Identify which cell holds the provided text, then report its (x, y) central coordinate. 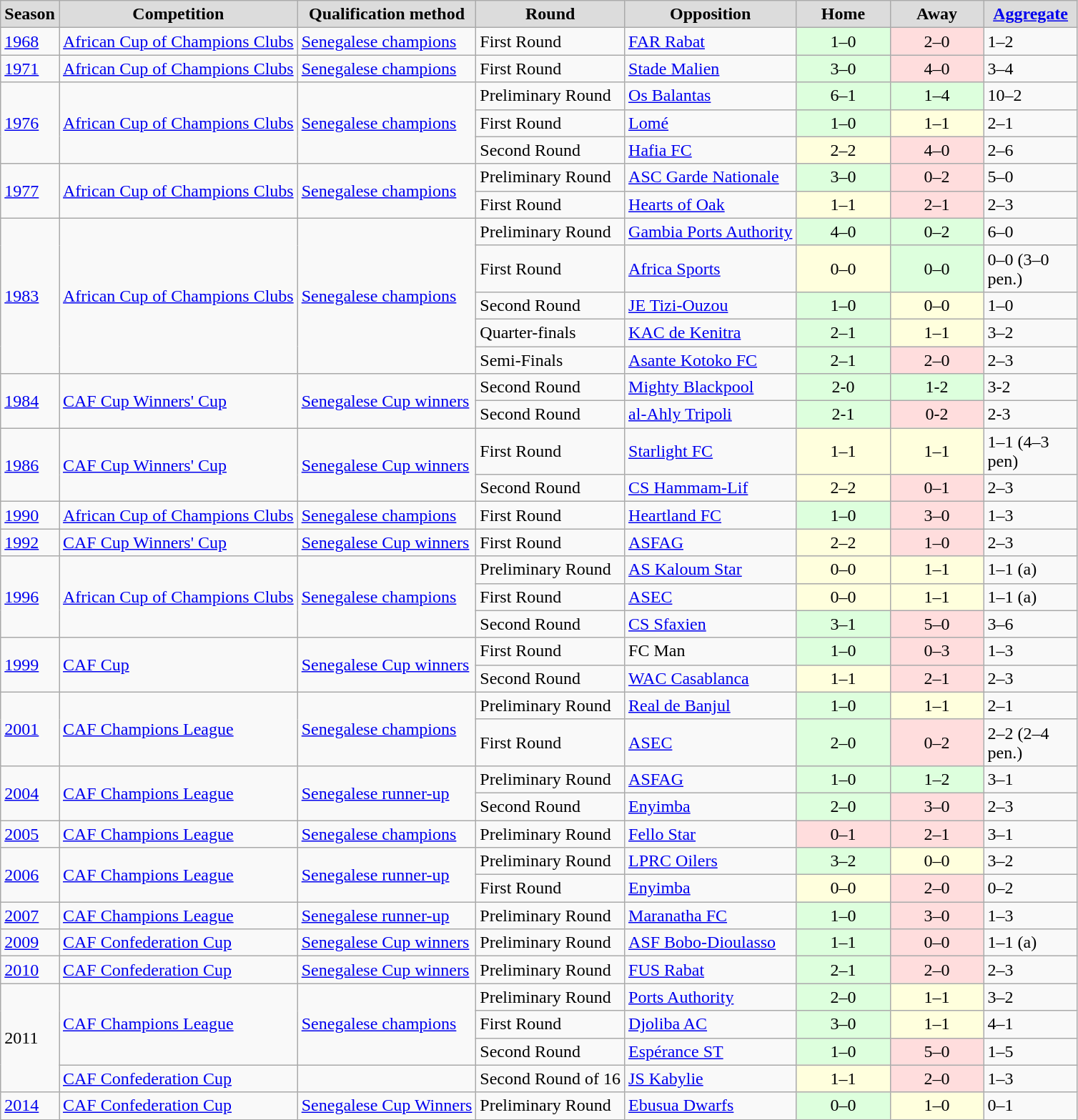
3–4 (1031, 69)
Os Balantas (711, 96)
CAF Cup (178, 665)
Ports Authority (711, 997)
1976 (30, 123)
Asante Kotoko FC (711, 360)
LPRC Oilers (711, 861)
FC Man (711, 651)
Home (844, 14)
ASC Garde Nationale (711, 177)
1968 (30, 41)
Second Round of 16 (550, 1079)
JE Tizi-Ouzou (711, 305)
Senegalese Cup Winners (387, 1106)
1984 (30, 401)
CS Hammam-Lif (711, 488)
1999 (30, 665)
Africa Sports (711, 269)
0–3 (936, 651)
Semi-Finals (550, 360)
2005 (30, 834)
ASF Bobo-Dioulasso (711, 943)
2-3 (1031, 415)
Hearts of Oak (711, 204)
2007 (30, 916)
Qualification method (387, 14)
2001 (30, 729)
2-1 (844, 415)
0-2 (936, 415)
Espérance ST (711, 1051)
1996 (30, 597)
Stade Malien (711, 69)
Djoliba AC (711, 1024)
Mighty Blackpool (711, 387)
0–0 (3–0 pen.) (1031, 269)
1990 (30, 515)
Fello Star (711, 834)
6–0 (1031, 232)
10–2 (1031, 96)
FAR Rabat (711, 41)
1–4 (936, 96)
Heartland FC (711, 515)
Lomé (711, 123)
Maranatha FC (711, 916)
WAC Casablanca (711, 678)
2009 (30, 943)
2–2 (2–4 pen.) (1031, 742)
3–6 (1031, 624)
AS Kaloum Star (711, 570)
4–1 (1031, 1024)
1-2 (936, 387)
2014 (30, 1106)
6–1 (844, 96)
2011 (30, 1038)
Season (30, 14)
Gambia Ports Authority (711, 232)
Aggregate (1031, 14)
2–6 (1031, 150)
2004 (30, 793)
2006 (30, 875)
3-2 (1031, 387)
CS Sfaxien (711, 624)
2-0 (844, 387)
JS Kabylie (711, 1079)
al-Ahly Tripoli (711, 415)
2010 (30, 970)
FUS Rabat (711, 970)
Opposition (711, 14)
1–1 (4–3 pen) (1031, 452)
Real de Banjul (711, 705)
1–5 (1031, 1051)
Ebusua Dwarfs (711, 1106)
1983 (30, 296)
Round (550, 14)
KAC de Kenitra (711, 332)
Quarter-finals (550, 332)
1992 (30, 542)
Starlight FC (711, 452)
1977 (30, 191)
1971 (30, 69)
1986 (30, 465)
Competition (178, 14)
Hafia FC (711, 150)
Away (936, 14)
